Capture the cell that displays the provided text and extract its [x, y] central coordinate. 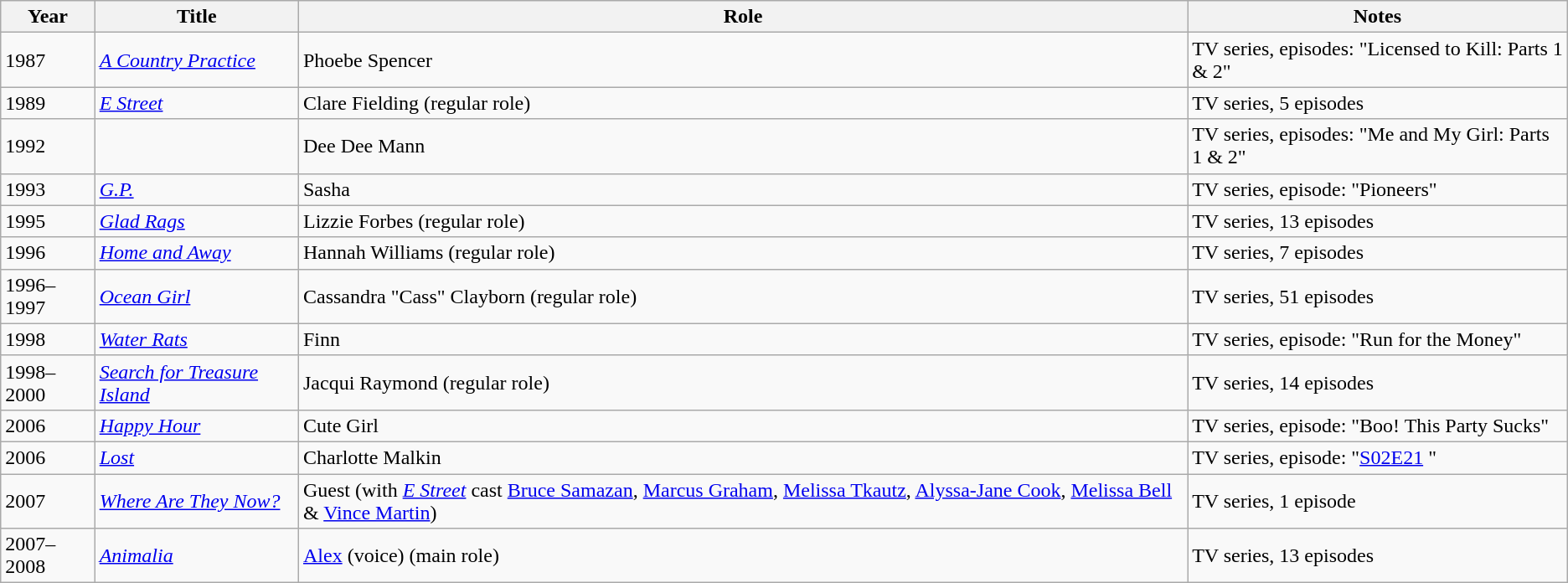
TV series, episodes: "Licensed to Kill: Parts 1 & 2" [1378, 60]
Cute Girl [742, 426]
Lost [196, 457]
E Street [196, 103]
1989 [48, 103]
A Country Practice [196, 60]
Title [196, 17]
Guest (with E Street cast Bruce Samazan, Marcus Graham, Melissa Tkautz, Alyssa-Jane Cook, Melissa Bell & Vince Martin) [742, 501]
1996–1997 [48, 297]
TV series, episode: "S02E21 " [1378, 457]
TV series, 14 episodes [1378, 382]
Finn [742, 339]
Dee Dee Mann [742, 146]
Charlotte Malkin [742, 457]
Glad Rags [196, 221]
TV series, episode: "Boo! This Party Sucks" [1378, 426]
Cassandra "Cass" Clayborn (regular role) [742, 297]
Sasha [742, 189]
1992 [48, 146]
G.P. [196, 189]
TV series, 5 episodes [1378, 103]
Jacqui Raymond (regular role) [742, 382]
Home and Away [196, 253]
Phoebe Spencer [742, 60]
1987 [48, 60]
1996 [48, 253]
TV series, 1 episode [1378, 501]
TV series, 51 episodes [1378, 297]
TV series, 7 episodes [1378, 253]
Notes [1378, 17]
Lizzie Forbes (regular role) [742, 221]
1995 [48, 221]
TV series, episode: "Run for the Money" [1378, 339]
1998 [48, 339]
Year [48, 17]
Happy Hour [196, 426]
TV series, episode: "Pioneers" [1378, 189]
1993 [48, 189]
1998–2000 [48, 382]
Animalia [196, 556]
Alex (voice) (main role) [742, 556]
Where Are They Now? [196, 501]
2007 [48, 501]
Role [742, 17]
Hannah Williams (regular role) [742, 253]
Water Rats [196, 339]
2007–2008 [48, 556]
TV series, episodes: "Me and My Girl: Parts 1 & 2" [1378, 146]
Clare Fielding (regular role) [742, 103]
Ocean Girl [196, 297]
Search for Treasure Island [196, 382]
